Extract the (X, Y) coordinate from the center of the cell holding the provided text.  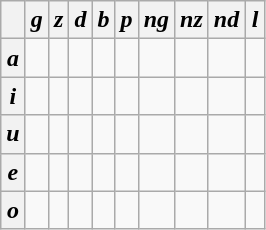
a (13, 58)
l (256, 20)
b (104, 20)
z (58, 20)
g (36, 20)
nd (226, 20)
d (80, 20)
e (13, 172)
nz (192, 20)
i (13, 96)
ng (156, 20)
u (13, 134)
p (126, 20)
o (13, 210)
